Search for the cell housing the specified text and yield its (x, y) center coordinate. 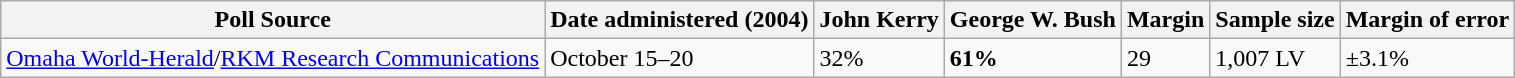
Margin of error (1428, 20)
George W. Bush (1032, 20)
61% (1032, 58)
Poll Source (273, 20)
Date administered (2004) (680, 20)
John Kerry (879, 20)
29 (1165, 58)
October 15–20 (680, 58)
32% (879, 58)
Margin (1165, 20)
1,007 LV (1275, 58)
Omaha World-Herald/RKM Research Communications (273, 58)
Sample size (1275, 20)
±3.1% (1428, 58)
